Return (x, y) of the center of cell containing provided text 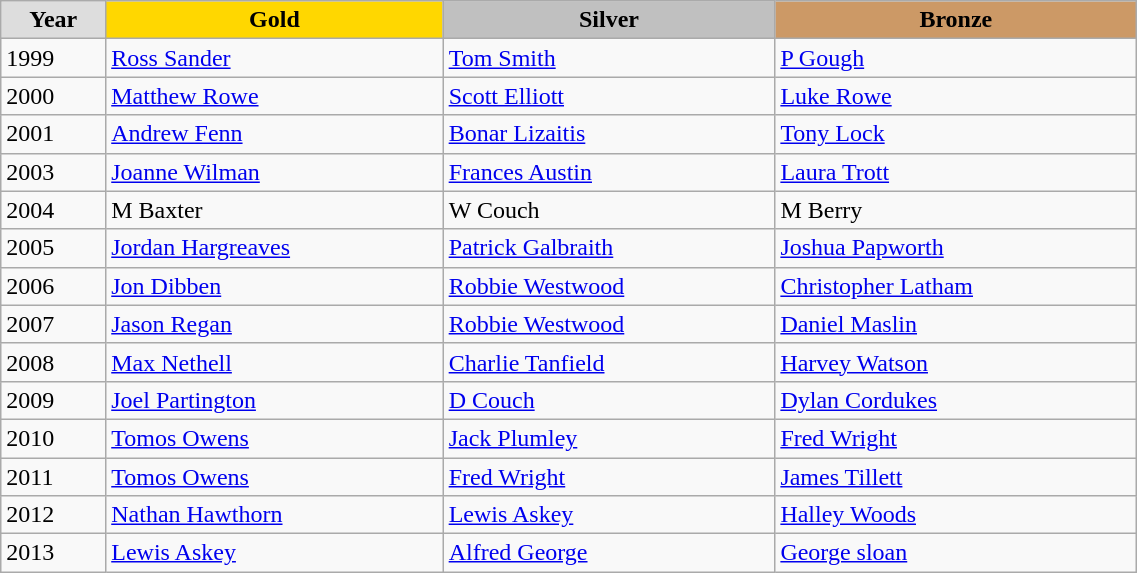
2001 (54, 134)
Christopher Latham (956, 286)
2005 (54, 248)
Jon Dibben (274, 286)
2006 (54, 286)
Joanne Wilman (274, 172)
Dylan Cordukes (956, 400)
2011 (54, 477)
Jack Plumley (609, 438)
Harvey Watson (956, 362)
2012 (54, 515)
2003 (54, 172)
Tom Smith (609, 58)
Laura Trott (956, 172)
Nathan Hawthorn (274, 515)
Alfred George (609, 553)
James Tillett (956, 477)
Scott Elliott (609, 96)
Silver (609, 20)
Gold (274, 20)
2009 (54, 400)
D Couch (609, 400)
2008 (54, 362)
Jordan Hargreaves (274, 248)
M Berry (956, 210)
Luke Rowe (956, 96)
Matthew Rowe (274, 96)
2004 (54, 210)
M Baxter (274, 210)
Ross Sander (274, 58)
Andrew Fenn (274, 134)
2010 (54, 438)
Frances Austin (609, 172)
P Gough (956, 58)
2000 (54, 96)
Joshua Papworth (956, 248)
Year (54, 20)
Charlie Tanfield (609, 362)
Tony Lock (956, 134)
Bronze (956, 20)
W Couch (609, 210)
2013 (54, 553)
2007 (54, 324)
Jason Regan (274, 324)
George sloan (956, 553)
1999 (54, 58)
Joel Partington (274, 400)
Patrick Galbraith (609, 248)
Bonar Lizaitis (609, 134)
Max Nethell (274, 362)
Daniel Maslin (956, 324)
Halley Woods (956, 515)
